Provide the [x, y] coordinate of the cell's center where the given text is located.  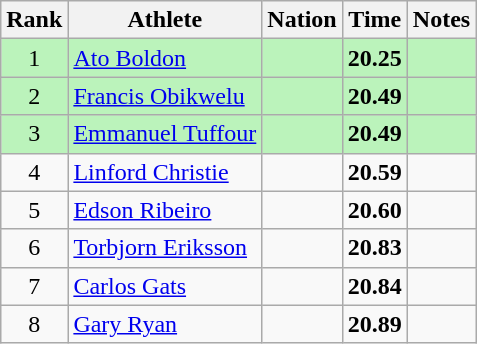
Emmanuel Tuffour [165, 134]
6 [34, 248]
Rank [34, 20]
8 [34, 324]
20.25 [374, 58]
20.84 [374, 286]
20.83 [374, 248]
20.59 [374, 172]
Athlete [165, 20]
Francis Obikwelu [165, 96]
Torbjorn Eriksson [165, 248]
Edson Ribeiro [165, 210]
Linford Christie [165, 172]
20.60 [374, 210]
Gary Ryan [165, 324]
7 [34, 286]
20.89 [374, 324]
Ato Boldon [165, 58]
Nation [302, 20]
2 [34, 96]
4 [34, 172]
5 [34, 210]
3 [34, 134]
Notes [441, 20]
Carlos Gats [165, 286]
1 [34, 58]
Time [374, 20]
